Detect which cell encompasses the target text, then output its (X, Y) center coordinate. 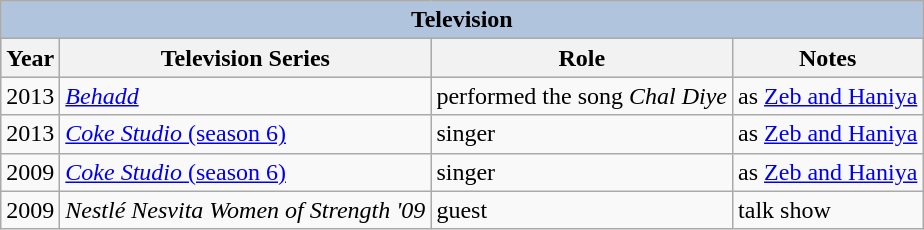
Role (582, 58)
Television Series (246, 58)
guest (582, 210)
performed the song Chal Diye (582, 96)
Behadd (246, 96)
talk show (828, 210)
Nestlé Nesvita Women of Strength '09 (246, 210)
Year (30, 58)
Television (462, 20)
Notes (828, 58)
